Locate the cell with the specified text and output its (X, Y) center coordinate. 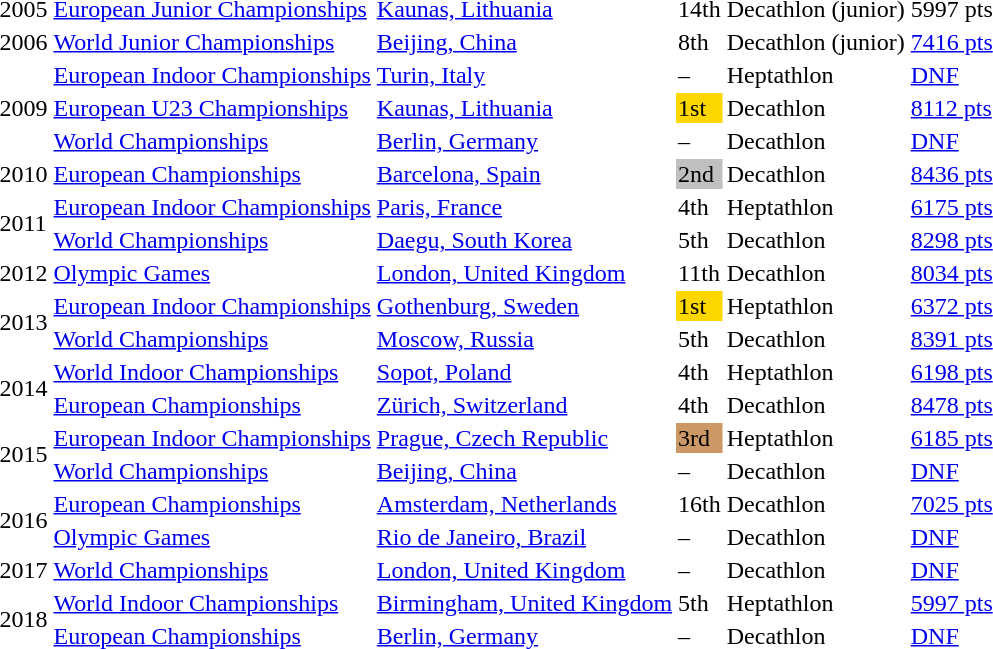
Gothenburg, Sweden (524, 306)
Amsterdam, Netherlands (524, 504)
Birmingham, United Kingdom (524, 603)
Sopot, Poland (524, 372)
Zürich, Switzerland (524, 405)
8th (700, 42)
Prague, Czech Republic (524, 438)
Turin, Italy (524, 75)
Paris, France (524, 207)
3rd (700, 438)
Moscow, Russia (524, 339)
11th (700, 273)
16th (700, 504)
Daegu, South Korea (524, 240)
European U23 Championships (212, 108)
Rio de Janeiro, Brazil (524, 537)
World Junior Championships (212, 42)
Berlin, Germany (524, 141)
Decathlon (junior) (816, 42)
Kaunas, Lithuania (524, 108)
2nd (700, 174)
Barcelona, Spain (524, 174)
